Scan for the cell matching the given text and deliver its (X, Y) coordinate at center. 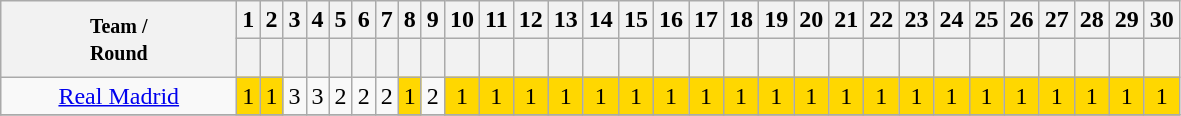
11 (496, 20)
21 (846, 20)
17 (706, 20)
26 (1022, 20)
22 (882, 20)
Real Madrid (119, 96)
9 (432, 20)
18 (742, 20)
8 (410, 20)
5 (340, 20)
7 (386, 20)
23 (916, 20)
25 (986, 20)
15 (636, 20)
16 (670, 20)
28 (1092, 20)
20 (812, 20)
6 (364, 20)
14 (600, 20)
10 (462, 20)
27 (1056, 20)
12 (530, 20)
24 (952, 20)
13 (566, 20)
30 (1162, 20)
4 (318, 20)
19 (776, 20)
Team / Round (119, 39)
29 (1126, 20)
